Provide the [x, y] coordinate of the cell's center where the given text is located.  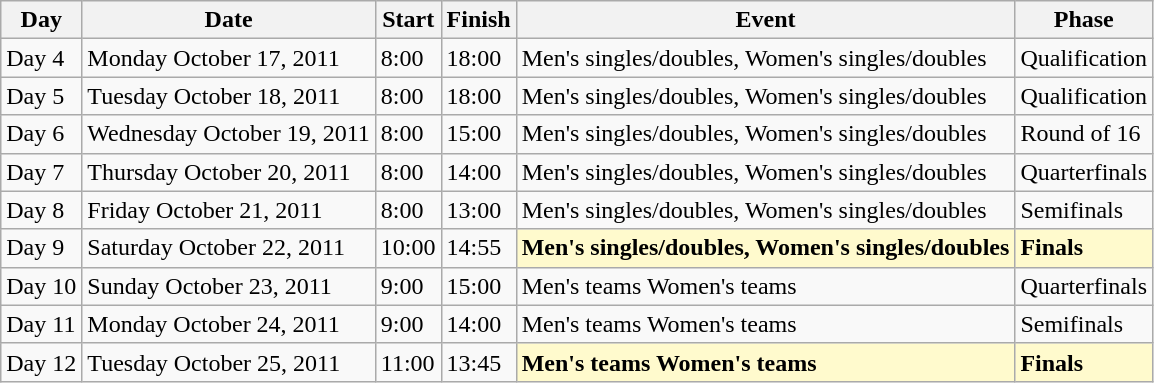
Saturday October 22, 2011 [229, 248]
Day 10 [42, 286]
Day 6 [42, 134]
Monday October 24, 2011 [229, 324]
13:45 [478, 362]
Phase [1084, 20]
Day 8 [42, 210]
Day 5 [42, 96]
Wednesday October 19, 2011 [229, 134]
Day 12 [42, 362]
Day 7 [42, 172]
Start [408, 20]
Day [42, 20]
Event [766, 20]
Day 9 [42, 248]
Friday October 21, 2011 [229, 210]
Day 11 [42, 324]
13:00 [478, 210]
Day 4 [42, 58]
11:00 [408, 362]
Sunday October 23, 2011 [229, 286]
Tuesday October 25, 2011 [229, 362]
Tuesday October 18, 2011 [229, 96]
Finish [478, 20]
Monday October 17, 2011 [229, 58]
Round of 16 [1084, 134]
Date [229, 20]
10:00 [408, 248]
14:55 [478, 248]
Thursday October 20, 2011 [229, 172]
